Scan for the cell matching the given text and deliver its [x, y] coordinate at center. 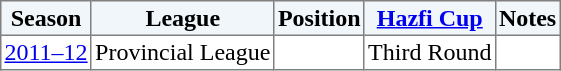
Season [46, 18]
Provincial League [182, 52]
Hazfi Cup [430, 18]
2011–12 [46, 52]
Notes [528, 18]
Position [319, 18]
Third Round [430, 52]
League [182, 18]
